For the text-containing cell, return its midpoint in [X, Y] coordinate format. 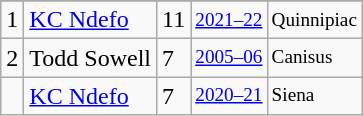
2 [12, 58]
2005–06 [229, 58]
Todd Sowell [90, 58]
Siena [314, 96]
Canisus [314, 58]
2020–21 [229, 96]
11 [174, 20]
Quinnipiac [314, 20]
1 [12, 20]
2021–22 [229, 20]
